Return the [x, y] coordinate for the center point of the cell that contains the specified text.  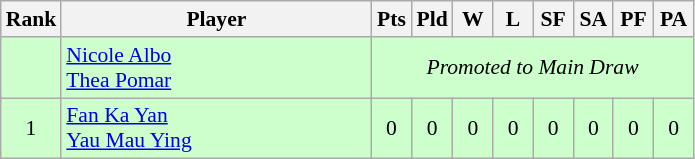
Nicole Albo Thea Pomar [216, 68]
1 [32, 128]
Promoted to Main Draw [532, 68]
PF [633, 19]
Pld [432, 19]
Rank [32, 19]
Fan Ka Yan Yau Mau Ying [216, 128]
W [473, 19]
Player [216, 19]
SF [553, 19]
L [513, 19]
SA [593, 19]
Pts [391, 19]
PA [673, 19]
